Extract the [X, Y] coordinate from the center of the cell holding the provided text.  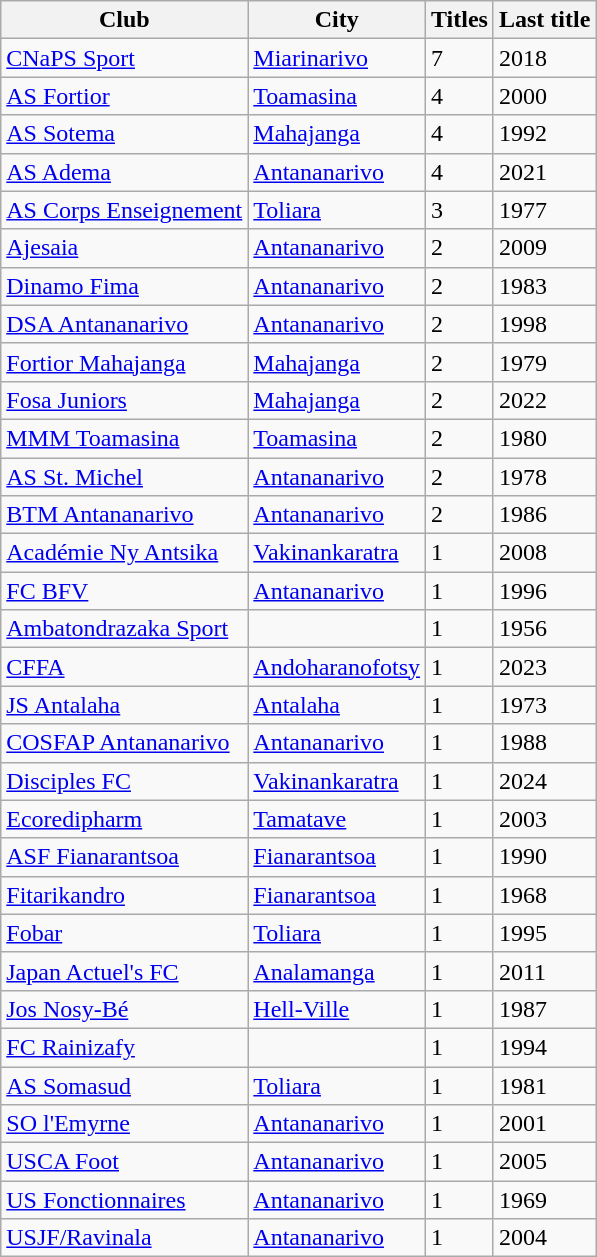
2003 [544, 819]
2005 [544, 1162]
Japan Actuel's FC [124, 971]
2022 [544, 400]
AS Sotema [124, 134]
Ecoredipharm [124, 819]
JS Antalaha [124, 705]
2001 [544, 1124]
COSFAP Antananarivo [124, 743]
Fobar [124, 933]
1980 [544, 438]
Ambatondrazaka Sport [124, 629]
Hell-Ville [337, 1009]
2000 [544, 96]
USJF/Ravinala [124, 1238]
2021 [544, 172]
Andoharanofotsy [337, 667]
Last title [544, 20]
1988 [544, 743]
CNaPS Sport [124, 58]
DSA Antananarivo [124, 324]
BTM Antananarivo [124, 515]
AS Corps Enseignement [124, 210]
MMM Toamasina [124, 438]
Dinamo Fima [124, 286]
Académie Ny Antsika [124, 553]
2009 [544, 248]
Antalaha [337, 705]
Fosa Juniors [124, 400]
2024 [544, 781]
1983 [544, 286]
2008 [544, 553]
Ajesaia [124, 248]
Club [124, 20]
2023 [544, 667]
SO l'Emyrne [124, 1124]
1998 [544, 324]
Fitarikandro [124, 895]
FC Rainizafy [124, 1047]
FC BFV [124, 591]
City [337, 20]
3 [460, 210]
1977 [544, 210]
Tamatave [337, 819]
AS St. Michel [124, 477]
1968 [544, 895]
Disciples FC [124, 781]
1986 [544, 515]
Analamanga [337, 971]
1987 [544, 1009]
US Fonctionnaires [124, 1200]
1956 [544, 629]
Titles [460, 20]
2004 [544, 1238]
2011 [544, 971]
7 [460, 58]
1969 [544, 1200]
USCA Foot [124, 1162]
AS Adema [124, 172]
ASF Fianarantsoa [124, 857]
AS Fortior [124, 96]
1992 [544, 134]
1978 [544, 477]
1995 [544, 933]
Miarinarivo [337, 58]
2018 [544, 58]
CFFA [124, 667]
1981 [544, 1085]
1996 [544, 591]
Jos Nosy-Bé [124, 1009]
1990 [544, 857]
1973 [544, 705]
1979 [544, 362]
Fortior Mahajanga [124, 362]
AS Somasud [124, 1085]
1994 [544, 1047]
